Search for the cell housing the specified text and yield its [X, Y] center coordinate. 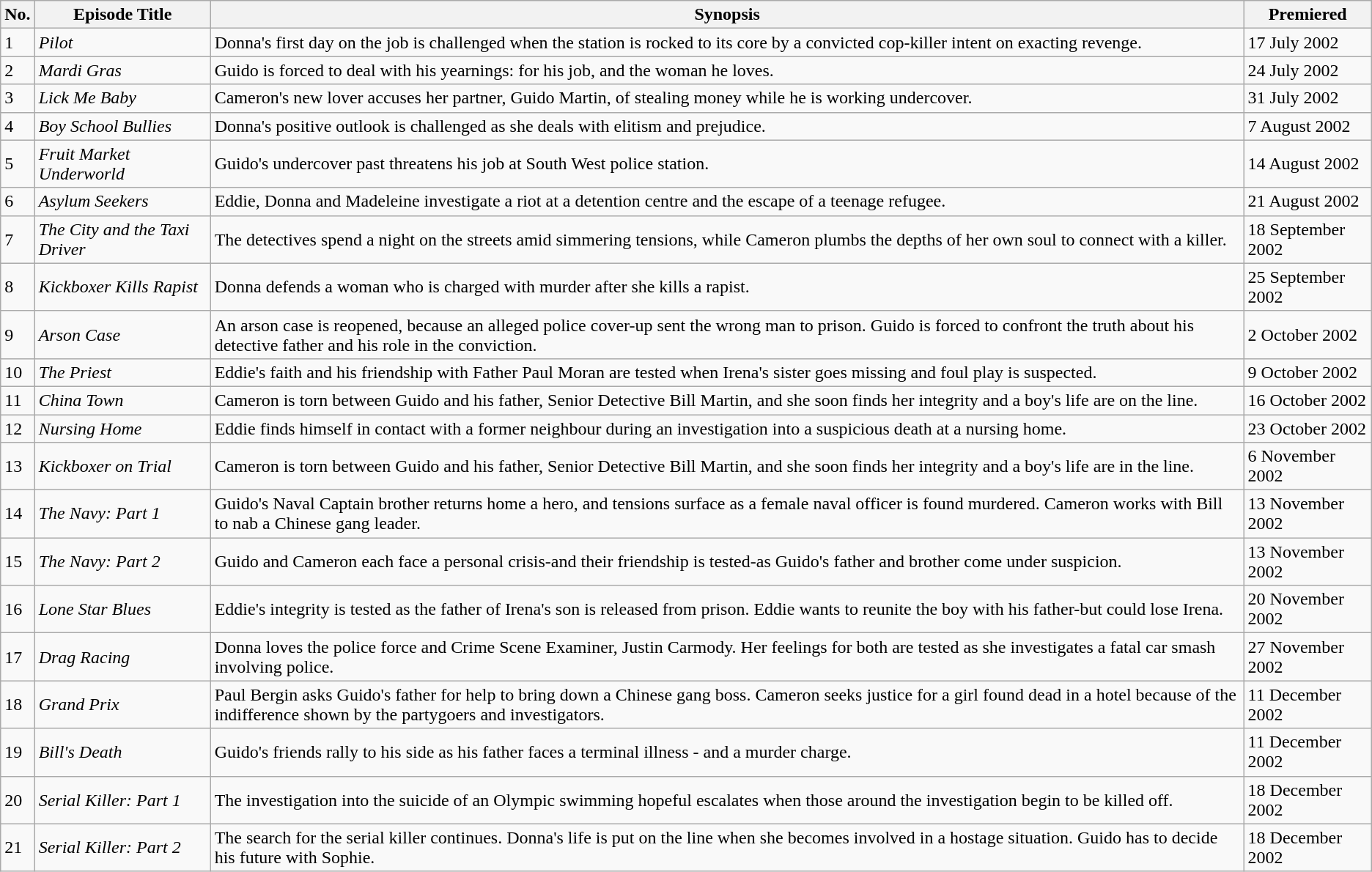
9 [18, 334]
14 August 2002 [1308, 164]
Mardi Gras [122, 70]
14 [18, 514]
Guido and Cameron each face a personal crisis-and their friendship is tested-as Guido's father and brother come under suspicion. [727, 561]
Kickboxer Kills Rapist [122, 287]
20 [18, 800]
13 [18, 466]
7 August 2002 [1308, 126]
Guido's friends rally to his side as his father faces a terminal illness - and a murder charge. [727, 752]
21 [18, 847]
Cameron is torn between Guido and his father, Senior Detective Bill Martin, and she soon finds her integrity and a boy's life are on the line. [727, 400]
Arson Case [122, 334]
Grand Prix [122, 705]
Synopsis [727, 15]
15 [18, 561]
Serial Killer: Part 2 [122, 847]
17 July 2002 [1308, 43]
Cameron is torn between Guido and his father, Senior Detective Bill Martin, and she soon finds her integrity and a boy's life are in the line. [727, 466]
17 [18, 657]
6 [18, 202]
12 [18, 429]
No. [18, 15]
The City and the Taxi Driver [122, 239]
5 [18, 164]
21 August 2002 [1308, 202]
16 [18, 610]
Eddie, Donna and Madeleine investigate a riot at a detention centre and the escape of a teenage refugee. [727, 202]
The Navy: Part 1 [122, 514]
Episode Title [122, 15]
2 October 2002 [1308, 334]
Asylum Seekers [122, 202]
6 November 2002 [1308, 466]
10 [18, 372]
Kickboxer on Trial [122, 466]
Guido is forced to deal with his yearnings: for his job, and the woman he loves. [727, 70]
4 [18, 126]
Lick Me Baby [122, 98]
16 October 2002 [1308, 400]
Boy School Bullies [122, 126]
Lone Star Blues [122, 610]
20 November 2002 [1308, 610]
The Navy: Part 2 [122, 561]
The investigation into the suicide of an Olympic swimming hopeful escalates when those around the investigation begin to be killed off. [727, 800]
18 September 2002 [1308, 239]
25 September 2002 [1308, 287]
9 October 2002 [1308, 372]
Guido's undercover past threatens his job at South West police station. [727, 164]
Donna's positive outlook is challenged as she deals with elitism and prejudice. [727, 126]
Pilot [122, 43]
The detectives spend a night on the streets amid simmering tensions, while Cameron plumbs the depths of her own soul to connect with a killer. [727, 239]
Eddie finds himself in contact with a former neighbour during an investigation into a suspicious death at a nursing home. [727, 429]
23 October 2002 [1308, 429]
Fruit Market Underworld [122, 164]
China Town [122, 400]
2 [18, 70]
Donna's first day on the job is challenged when the station is rocked to its core by a convicted cop-killer intent on exacting revenge. [727, 43]
Bill's Death [122, 752]
Serial Killer: Part 1 [122, 800]
The Priest [122, 372]
11 [18, 400]
Premiered [1308, 15]
7 [18, 239]
Eddie's faith and his friendship with Father Paul Moran are tested when Irena's sister goes missing and foul play is suspected. [727, 372]
Nursing Home [122, 429]
18 [18, 705]
Drag Racing [122, 657]
31 July 2002 [1308, 98]
Cameron's new lover accuses her partner, Guido Martin, of stealing money while he is working undercover. [727, 98]
24 July 2002 [1308, 70]
19 [18, 752]
3 [18, 98]
Donna defends a woman who is charged with murder after she kills a rapist. [727, 287]
1 [18, 43]
27 November 2002 [1308, 657]
8 [18, 287]
